Detect which cell encompasses the target text, then output its (x, y) center coordinate. 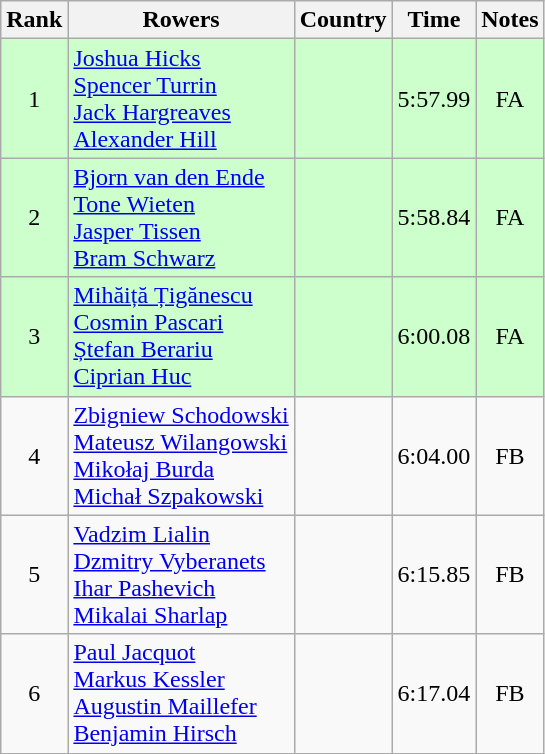
5:58.84 (434, 218)
1 (34, 98)
Rank (34, 20)
Zbigniew SchodowskiMateusz WilangowskiMikołaj BurdaMichał Szpakowski (181, 456)
Mihăiță ȚigănescuCosmin PascariȘtefan BerariuCiprian Huc (181, 336)
2 (34, 218)
3 (34, 336)
Rowers (181, 20)
6:00.08 (434, 336)
Time (434, 20)
5 (34, 574)
Paul JacquotMarkus KesslerAugustin MailleferBenjamin Hirsch (181, 694)
Country (343, 20)
Notes (510, 20)
Bjorn van den EndeTone WietenJasper TissenBram Schwarz (181, 218)
6 (34, 694)
6:04.00 (434, 456)
4 (34, 456)
6:15.85 (434, 574)
Vadzim LialinDzmitry VyberanetsIhar PashevichMikalai Sharlap (181, 574)
Joshua HicksSpencer TurrinJack HargreavesAlexander Hill (181, 98)
5:57.99 (434, 98)
6:17.04 (434, 694)
